Return the (x, y) coordinate for the center point of the cell that contains the specified text.  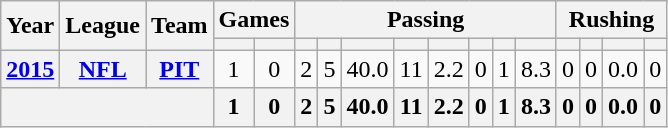
Games (254, 20)
League (103, 26)
2015 (30, 69)
PIT (180, 69)
NFL (103, 69)
Passing (426, 20)
Team (180, 26)
Year (30, 26)
Rushing (611, 20)
